Provide the (x, y) coordinate of the cell's center where the given text is located.  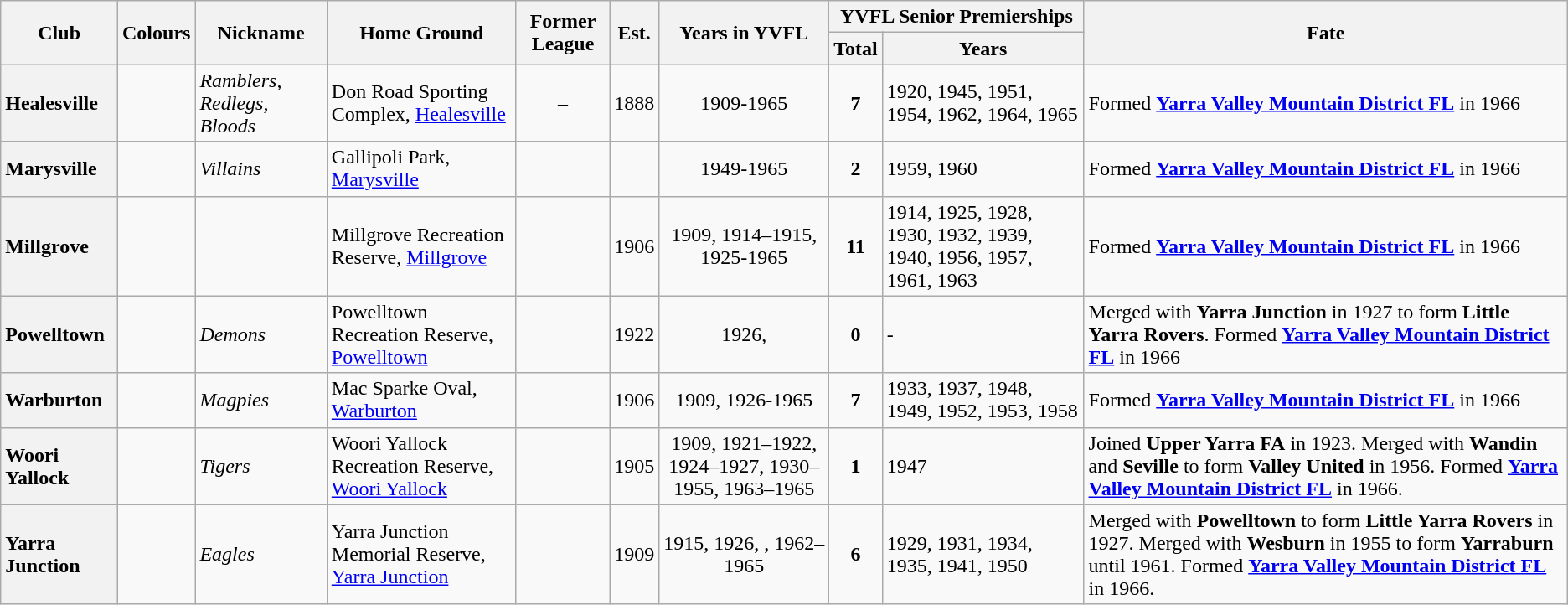
1 (856, 466)
- (983, 334)
Demons (261, 334)
Gallipoli Park, Marysville (421, 169)
1909, 1921–1922, 1924–1927, 1930–1955, 1963–1965 (744, 466)
1914, 1925, 1928, 1930, 1932, 1939, 1940, 1956, 1957, 1961, 1963 (983, 246)
Tigers (261, 466)
1922 (635, 334)
Healesville (59, 103)
1915, 1926, , 1962–1965 (744, 555)
Don Road Sporting Complex, Healesville (421, 103)
Magpies (261, 401)
Yarra Junction (59, 555)
Fate (1325, 33)
2 (856, 169)
Woori Yallock (59, 466)
Merged with Yarra Junction in 1927 to form Little Yarra Rovers. Formed Yarra Valley Mountain District FL in 1966 (1325, 334)
1926, (744, 334)
Joined Upper Yarra FA in 1923. Merged with Wandin and Seville to form Valley United in 1956. Formed Yarra Valley Mountain District FL in 1966. (1325, 466)
Club (59, 33)
Millgrove (59, 246)
Millgrove Recreation Reserve, Millgrove (421, 246)
1909, 1926-1965 (744, 401)
11 (856, 246)
1933, 1937, 1948, 1949, 1952, 1953, 1958 (983, 401)
1929, 1931, 1934, 1935, 1941, 1950 (983, 555)
Nickname (261, 33)
Home Ground (421, 33)
Warburton (59, 401)
Years in YVFL (744, 33)
Marysville (59, 169)
1909 (635, 555)
Woori Yallock Recreation Reserve, Woori Yallock (421, 466)
Total (856, 49)
6 (856, 555)
– (563, 103)
Former League (563, 33)
1888 (635, 103)
Villains (261, 169)
1949-1965 (744, 169)
Years (983, 49)
1920, 1945, 1951, 1954, 1962, 1964, 1965 (983, 103)
1909, 1914–1915, 1925-1965 (744, 246)
1909-1965 (744, 103)
Eagles (261, 555)
0 (856, 334)
Powelltown Recreation Reserve, Powelltown (421, 334)
1959, 1960 (983, 169)
Mac Sparke Oval, Warburton (421, 401)
Powelltown (59, 334)
1947 (983, 466)
Colours (157, 33)
Ramblers, Redlegs, Bloods (261, 103)
YVFL Senior Premierships (957, 17)
1905 (635, 466)
Yarra Junction Memorial Reserve, Yarra Junction (421, 555)
Est. (635, 33)
